Pinpoint the cell where the given text exists, returning its (X, Y) midpoint coordinate. 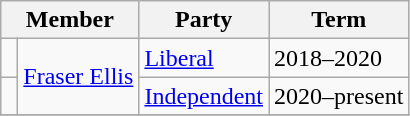
Term (339, 20)
2020–present (339, 96)
Fraser Ellis (78, 77)
Member (70, 20)
2018–2020 (339, 58)
Liberal (204, 58)
Party (204, 20)
Independent (204, 96)
